Identify which cell holds the provided text, then report its (X, Y) central coordinate. 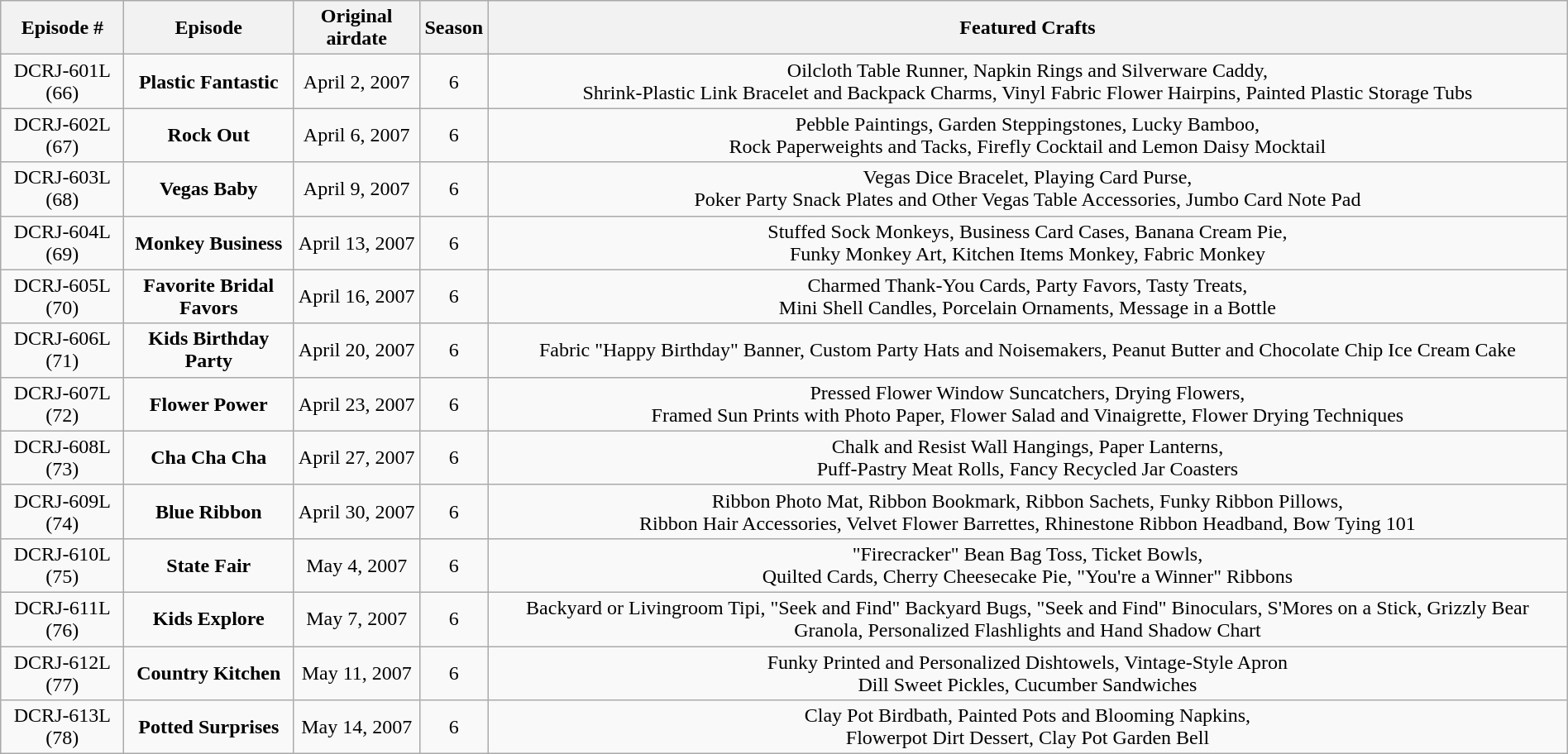
Featured Crafts (1028, 28)
April 27, 2007 (357, 458)
Original airdate (357, 28)
Flower Power (208, 403)
Potted Surprises (208, 728)
Kids Explore (208, 618)
April 9, 2007 (357, 188)
DCRJ-609L (74) (63, 511)
April 2, 2007 (357, 81)
April 20, 2007 (357, 351)
April 16, 2007 (357, 296)
DCRJ-610L (75) (63, 565)
DCRJ-613L (78) (63, 728)
Vegas Dice Bracelet, Playing Card Purse,Poker Party Snack Plates and Other Vegas Table Accessories, Jumbo Card Note Pad (1028, 188)
DCRJ-612L (77) (63, 673)
Favorite Bridal Favors (208, 296)
May 7, 2007 (357, 618)
Plastic Fantastic (208, 81)
Cha Cha Cha (208, 458)
April 23, 2007 (357, 403)
DCRJ-601L (66) (63, 81)
May 11, 2007 (357, 673)
DCRJ-608L (73) (63, 458)
Pebble Paintings, Garden Steppingstones, Lucky Bamboo,Rock Paperweights and Tacks, Firefly Cocktail and Lemon Daisy Mocktail (1028, 136)
DCRJ-604L (69) (63, 243)
Kids Birthday Party (208, 351)
Blue Ribbon (208, 511)
Monkey Business (208, 243)
State Fair (208, 565)
Rock Out (208, 136)
April 13, 2007 (357, 243)
Charmed Thank-You Cards, Party Favors, Tasty Treats,Mini Shell Candles, Porcelain Ornaments, Message in a Bottle (1028, 296)
"Firecracker" Bean Bag Toss, Ticket Bowls,Quilted Cards, Cherry Cheesecake Pie, "You're a Winner" Ribbons (1028, 565)
May 4, 2007 (357, 565)
Pressed Flower Window Suncatchers, Drying Flowers,Framed Sun Prints with Photo Paper, Flower Salad and Vinaigrette, Flower Drying Techniques (1028, 403)
DCRJ-611L (76) (63, 618)
DCRJ-602L (67) (63, 136)
May 14, 2007 (357, 728)
Clay Pot Birdbath, Painted Pots and Blooming Napkins,Flowerpot Dirt Dessert, Clay Pot Garden Bell (1028, 728)
Country Kitchen (208, 673)
Vegas Baby (208, 188)
April 6, 2007 (357, 136)
Episode (208, 28)
Episode # (63, 28)
Stuffed Sock Monkeys, Business Card Cases, Banana Cream Pie,Funky Monkey Art, Kitchen Items Monkey, Fabric Monkey (1028, 243)
Funky Printed and Personalized Dishtowels, Vintage-Style ApronDill Sweet Pickles, Cucumber Sandwiches (1028, 673)
DCRJ-603L (68) (63, 188)
April 30, 2007 (357, 511)
DCRJ-606L (71) (63, 351)
DCRJ-605L (70) (63, 296)
Season (454, 28)
Chalk and Resist Wall Hangings, Paper Lanterns,Puff-Pastry Meat Rolls, Fancy Recycled Jar Coasters (1028, 458)
DCRJ-607L (72) (63, 403)
Fabric "Happy Birthday" Banner, Custom Party Hats and Noisemakers, Peanut Butter and Chocolate Chip Ice Cream Cake (1028, 351)
